Return [X, Y] of the center of cell containing provided text 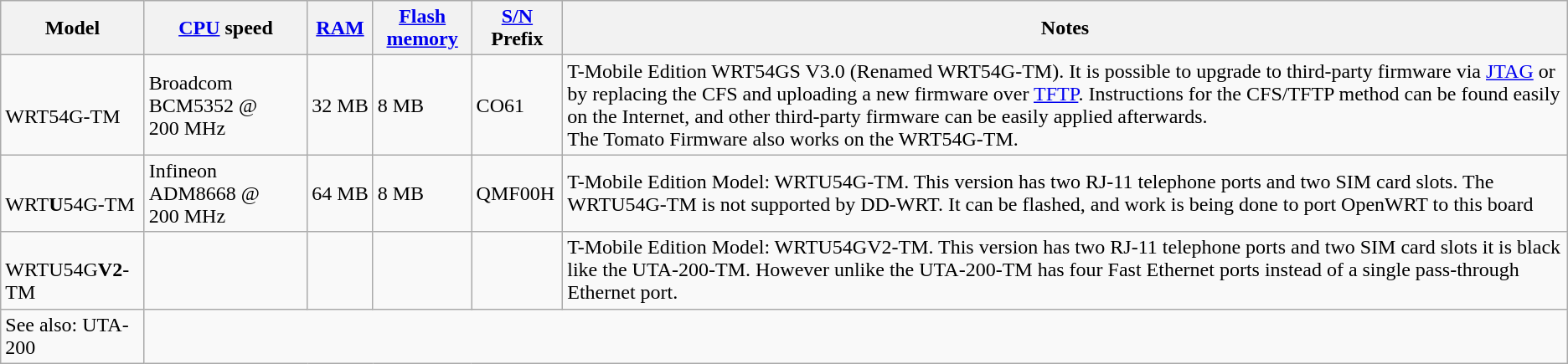
RAM [340, 28]
Flash memory [422, 28]
WRTU54GV2-TM [72, 270]
Infineon ADM8668 @ 200 MHz [226, 193]
Broadcom BCM5352 @ 200 MHz [226, 105]
Notes [1065, 28]
WRT54G-TM [72, 105]
CO61 [518, 105]
WRTU54G-TM [72, 193]
64 MB [340, 193]
Model [72, 28]
See also: UTA-200 [72, 336]
CPU speed [226, 28]
S/N Prefix [518, 28]
QMF00H [518, 193]
32 MB [340, 105]
